Extract the [x, y] coordinate from the center of the cell holding the provided text.  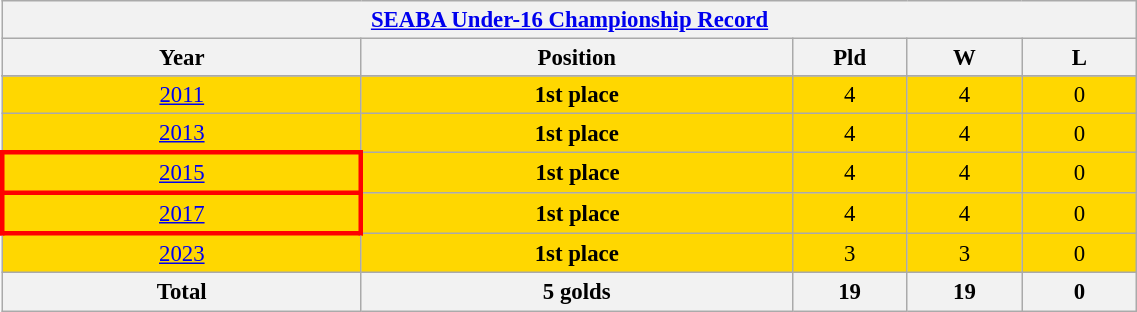
2013 [182, 134]
Total [182, 292]
L [1080, 58]
SEABA Under-16 Championship Record [570, 20]
2015 [182, 174]
2011 [182, 95]
W [964, 58]
5 golds [576, 292]
Year [182, 58]
Pld [850, 58]
2017 [182, 214]
2023 [182, 254]
Position [576, 58]
